Capture the cell that displays the provided text and extract its [x, y] central coordinate. 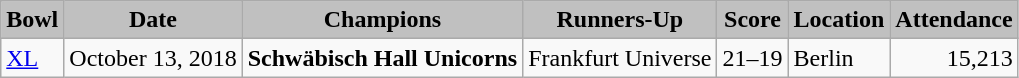
Date [153, 20]
21–19 [752, 58]
Berlin [839, 58]
Schwäbisch Hall Unicorns [382, 58]
Bowl [32, 20]
Attendance [954, 20]
Location [839, 20]
Score [752, 20]
Champions [382, 20]
XL [32, 58]
October 13, 2018 [153, 58]
15,213 [954, 58]
Runners-Up [620, 20]
Frankfurt Universe [620, 58]
